For the text-containing cell, return its midpoint in [x, y] coordinate format. 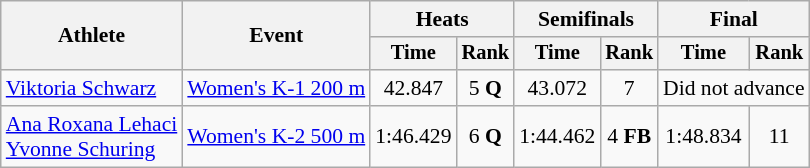
Women's K-2 500 m [276, 136]
43.072 [557, 88]
1:44.462 [557, 136]
4 FB [629, 136]
5 Q [486, 88]
Athlete [92, 36]
11 [780, 136]
6 Q [486, 136]
1:46.429 [413, 136]
7 [629, 88]
Final [734, 19]
Viktoria Schwarz [92, 88]
Semifinals [586, 19]
Did not advance [734, 88]
Ana Roxana LehaciYvonne Schuring [92, 136]
Event [276, 36]
42.847 [413, 88]
Women's K-1 200 m [276, 88]
1:48.834 [704, 136]
Heats [442, 19]
